Locate the cell with the specified text and output its [x, y] center coordinate. 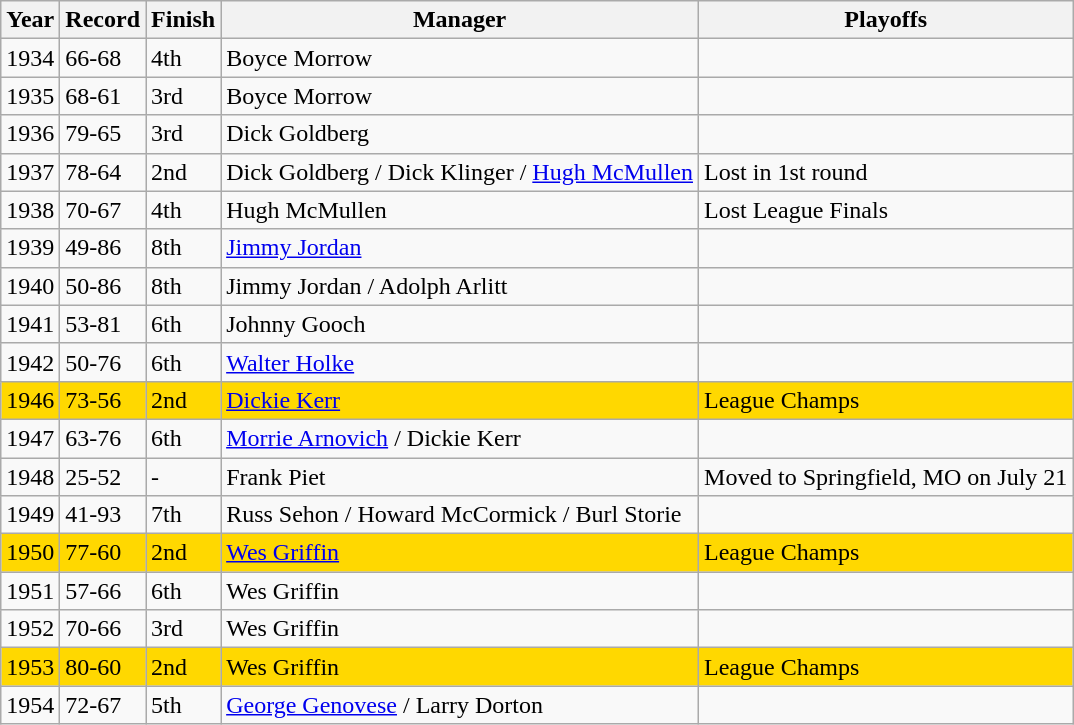
1949 [30, 515]
Dick Goldberg / Dick Klinger / Hugh McMullen [460, 172]
80-60 [103, 667]
50-86 [103, 286]
50-76 [103, 362]
1937 [30, 172]
Year [30, 20]
Hugh McMullen [460, 210]
77-60 [103, 553]
Jimmy Jordan / Adolph Arlitt [460, 286]
Moved to Springfield, MO on July 21 [886, 477]
1953 [30, 667]
Frank Piet [460, 477]
49-86 [103, 248]
1948 [30, 477]
25-52 [103, 477]
1938 [30, 210]
Walter Holke [460, 362]
Finish [184, 20]
73-56 [103, 400]
1950 [30, 553]
68-61 [103, 96]
Dick Goldberg [460, 134]
7th [184, 515]
1936 [30, 134]
Lost League Finals [886, 210]
70-66 [103, 629]
Lost in 1st round [886, 172]
1939 [30, 248]
1935 [30, 96]
5th [184, 705]
1934 [30, 58]
Johnny Gooch [460, 324]
Playoffs [886, 20]
1941 [30, 324]
1951 [30, 591]
Morrie Arnovich / Dickie Kerr [460, 438]
63-76 [103, 438]
1952 [30, 629]
1942 [30, 362]
57-66 [103, 591]
53-81 [103, 324]
66-68 [103, 58]
70-67 [103, 210]
1946 [30, 400]
1940 [30, 286]
1954 [30, 705]
Jimmy Jordan [460, 248]
1947 [30, 438]
- [184, 477]
Manager [460, 20]
Record [103, 20]
72-67 [103, 705]
George Genovese / Larry Dorton [460, 705]
41-93 [103, 515]
78-64 [103, 172]
Russ Sehon / Howard McCormick / Burl Storie [460, 515]
79-65 [103, 134]
Dickie Kerr [460, 400]
